Return the [x, y] coordinate for the center point of the cell that contains the specified text.  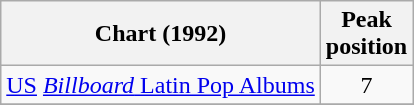
US Billboard Latin Pop Albums [161, 85]
Peakposition [366, 34]
Chart (1992) [161, 34]
7 [366, 85]
